Output the (x, y) coordinate of the center of the cell containing the given text.  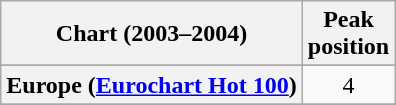
Chart (2003–2004) (152, 34)
Peakposition (348, 34)
4 (348, 85)
Europe (Eurochart Hot 100) (152, 85)
